Search for the cell housing the specified text and yield its (x, y) center coordinate. 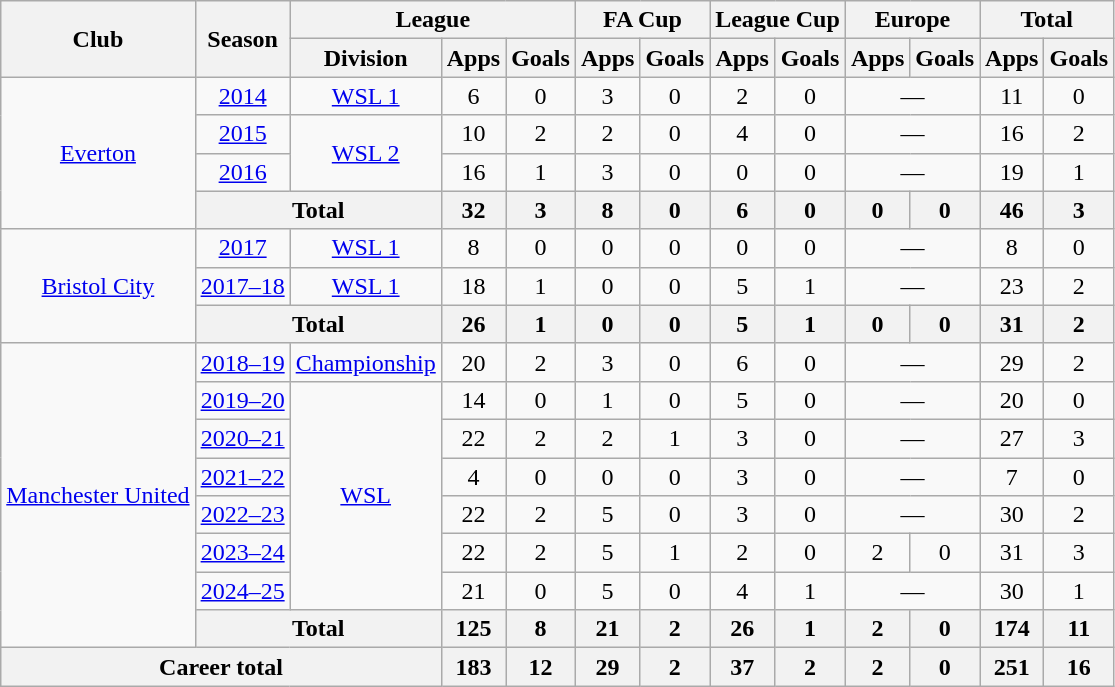
10 (473, 134)
2018–19 (242, 362)
Club (98, 39)
14 (473, 400)
Everton (98, 153)
19 (1012, 172)
League Cup (778, 20)
2020–21 (242, 438)
WSL 2 (366, 153)
27 (1012, 438)
2022–23 (242, 515)
Championship (366, 362)
2024–25 (242, 591)
Career total (221, 667)
46 (1012, 210)
2017 (242, 248)
League (432, 20)
Europe (912, 20)
37 (742, 667)
7 (1012, 477)
174 (1012, 629)
Bristol City (98, 286)
183 (473, 667)
2014 (242, 96)
Division (366, 58)
2023–24 (242, 553)
18 (473, 286)
2021–22 (242, 477)
2019–20 (242, 400)
2017–18 (242, 286)
32 (473, 210)
12 (541, 667)
125 (473, 629)
WSL (366, 495)
23 (1012, 286)
FA Cup (642, 20)
Season (242, 39)
2015 (242, 134)
2016 (242, 172)
Manchester United (98, 495)
251 (1012, 667)
